For the text-containing cell, return its midpoint in [X, Y] coordinate format. 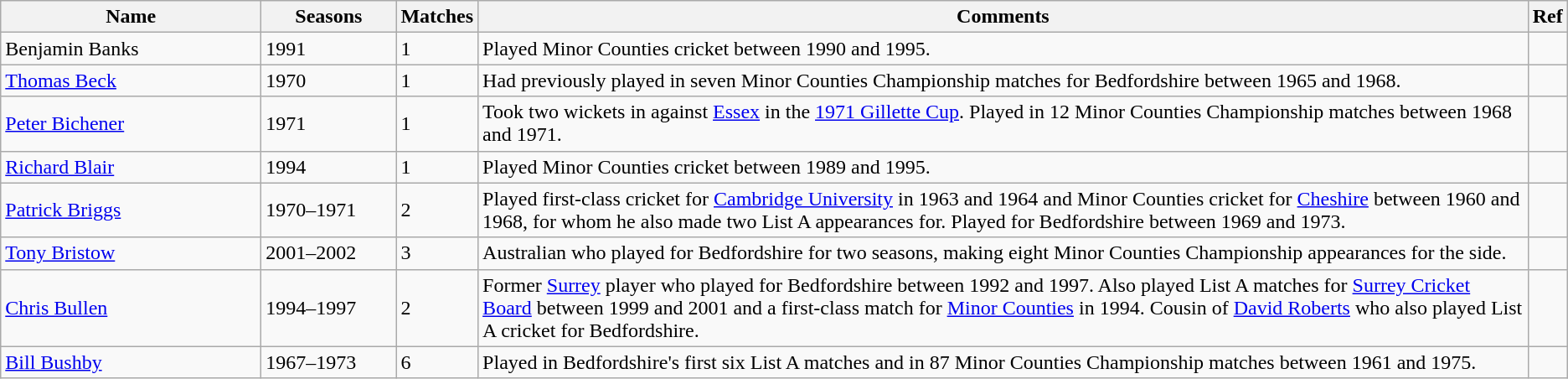
Tony Bristow [131, 253]
Name [131, 17]
1994–1997 [328, 308]
Comments [1003, 17]
Ref [1548, 17]
Had previously played in seven Minor Counties Championship matches for Bedfordshire between 1965 and 1968. [1003, 80]
1971 [328, 124]
Played in Bedfordshire's first six List A matches and in 87 Minor Counties Championship matches between 1961 and 1975. [1003, 362]
1967–1973 [328, 362]
Chris Bullen [131, 308]
Thomas Beck [131, 80]
Richard Blair [131, 167]
Peter Bichener [131, 124]
Bill Bushby [131, 362]
1994 [328, 167]
6 [437, 362]
Seasons [328, 17]
Took two wickets in against Essex in the 1971 Gillette Cup. Played in 12 Minor Counties Championship matches between 1968 and 1971. [1003, 124]
Australian who played for Bedfordshire for two seasons, making eight Minor Counties Championship appearances for the side. [1003, 253]
1991 [328, 49]
3 [437, 253]
1970 [328, 80]
Patrick Briggs [131, 210]
2001–2002 [328, 253]
Played Minor Counties cricket between 1990 and 1995. [1003, 49]
1970–1971 [328, 210]
Benjamin Banks [131, 49]
Played Minor Counties cricket between 1989 and 1995. [1003, 167]
Matches [437, 17]
